Output the [X, Y] coordinate of the center of the cell containing the given text.  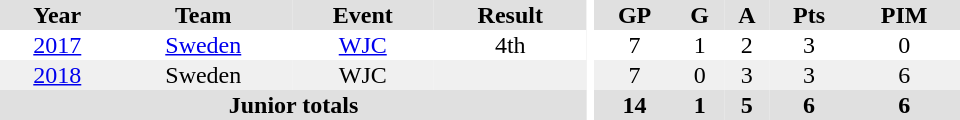
A [747, 15]
Event [363, 15]
14 [635, 105]
Team [204, 15]
5 [747, 105]
2018 [58, 75]
Result [511, 15]
Year [58, 15]
Junior totals [294, 105]
4th [511, 45]
2017 [58, 45]
GP [635, 15]
Pts [810, 15]
PIM [904, 15]
G [700, 15]
2 [747, 45]
